Search for the cell housing the specified text and yield its (X, Y) center coordinate. 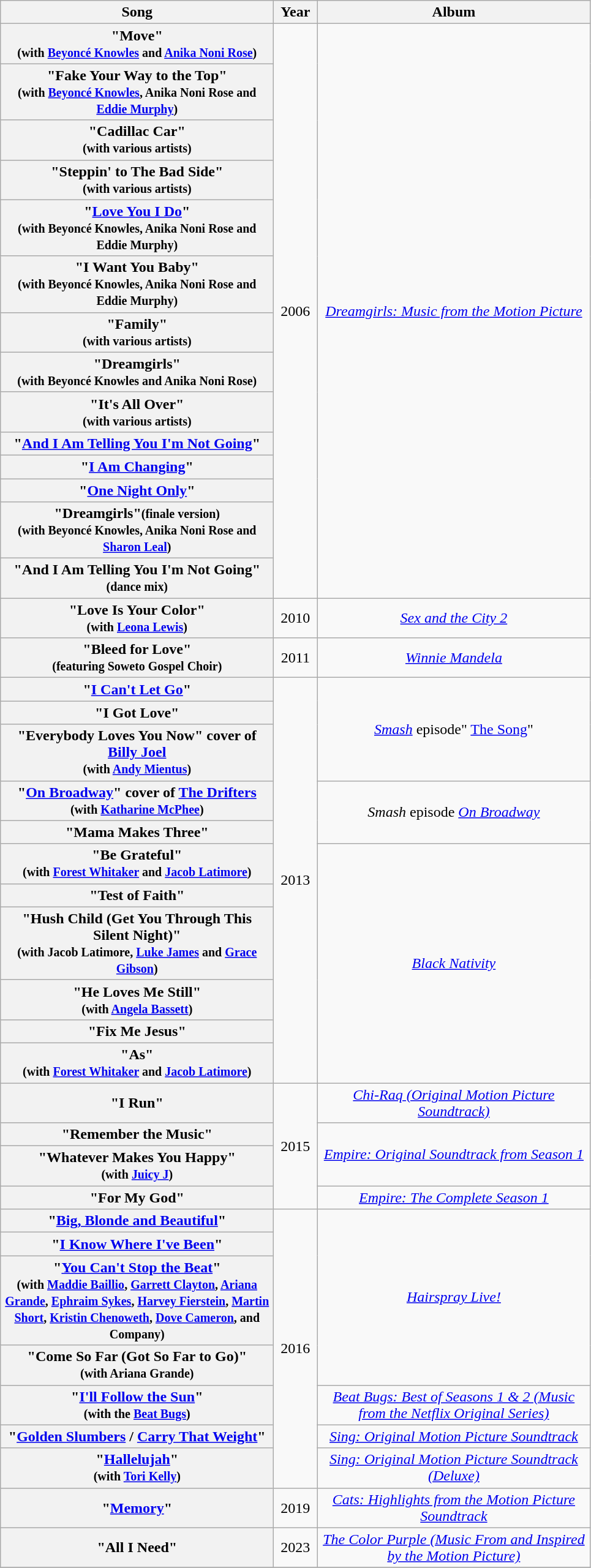
2011 (295, 658)
2016 (295, 1348)
Empire: The Complete Season 1 (454, 1198)
"I'll Follow the Sun"(with the Beat Bugs) (137, 1405)
"I Can't Let Go" (137, 689)
"Steppin' to The Bad Side"(with various artists) (137, 180)
2006 (295, 311)
Winnie Mandela (454, 658)
"And I Am Telling You I'm Not Going" (dance mix) (137, 578)
"He Loves Me Still"(with Angela Bassett) (137, 999)
"Love Is Your Color"(with Leona Lewis) (137, 618)
"Whatever Makes You Happy"(with Juicy J) (137, 1166)
2019 (295, 1507)
Smash episode" The Song" (454, 729)
2013 (295, 880)
"Remember the Music" (137, 1135)
2023 (295, 1548)
"I Know Where I've Been" (137, 1244)
2015 (295, 1146)
Sing: Original Motion Picture Soundtrack (454, 1436)
"Love You I Do"(with Beyoncé Knowles, Anika Noni Rose and Eddie Murphy) (137, 228)
Chi-Raq (Original Motion Picture Soundtrack) (454, 1102)
"Everybody Loves You Now" cover of Billy Joel(with Andy Mientus) (137, 752)
Empire: Original Soundtrack from Season 1 (454, 1155)
Year (295, 12)
"Test of Faith" (137, 895)
Smash episode On Broadway (454, 812)
Sing: Original Motion Picture Soundtrack (Deluxe) (454, 1468)
"Golden Slumbers / Carry That Weight" (137, 1436)
"And I Am Telling You I'm Not Going" (137, 443)
Black Nativity (454, 963)
Dreamgirls: Music from the Motion Picture (454, 311)
Hairspray Live! (454, 1297)
"On Broadway" cover of The Drifters(with Katharine McPhee) (137, 801)
"Family"(with various artists) (137, 332)
"I Run" (137, 1102)
"Cadillac Car"(with various artists) (137, 140)
Song (137, 12)
"I Got Love" (137, 713)
"Dreamgirls"(finale version)(with Beyoncé Knowles, Anika Noni Rose and Sharon Leal) (137, 530)
"It's All Over"(with various artists) (137, 411)
"Hush Child (Get You Through This Silent Night)"(with Jacob Latimore, Luke James and Grace Gibson) (137, 943)
"Be Grateful"(with Forest Whitaker and Jacob Latimore) (137, 863)
2010 (295, 618)
"Come So Far (Got So Far to Go)"(with Ariana Grande) (137, 1365)
"Fake Your Way to the Top"(with Beyoncé Knowles, Anika Noni Rose and Eddie Murphy) (137, 92)
"Hallelujah"(with Tori Kelly) (137, 1468)
"One Night Only" (137, 490)
"I Want You Baby"(with Beyoncé Knowles, Anika Noni Rose and Eddie Murphy) (137, 284)
"Mama Makes Three" (137, 832)
"As"(with Forest Whitaker and Jacob Latimore) (137, 1063)
"Dreamgirls"(with Beyoncé Knowles and Anika Noni Rose) (137, 372)
Album (454, 12)
"Memory" (137, 1507)
"Fix Me Jesus" (137, 1031)
"Move"(with Beyoncé Knowles and Anika Noni Rose) (137, 44)
"All I Need" (137, 1548)
Beat Bugs: Best of Seasons 1 & 2 (Music from the Netflix Original Series) (454, 1405)
Sex and the City 2 (454, 618)
The Color Purple (Music From and Inspired by the Motion Picture) (454, 1548)
Cats: Highlights from the Motion Picture Soundtrack (454, 1507)
"Bleed for Love"(featuring Soweto Gospel Choir) (137, 658)
"Big, Blonde and Beautiful" (137, 1221)
"For My God" (137, 1198)
"I Am Changing" (137, 467)
